Provide the [X, Y] coordinate of the cell's center where the given text is located.  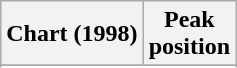
Chart (1998) [72, 34]
Peakposition [189, 34]
